Locate the cell with the specified text and output its (X, Y) center coordinate. 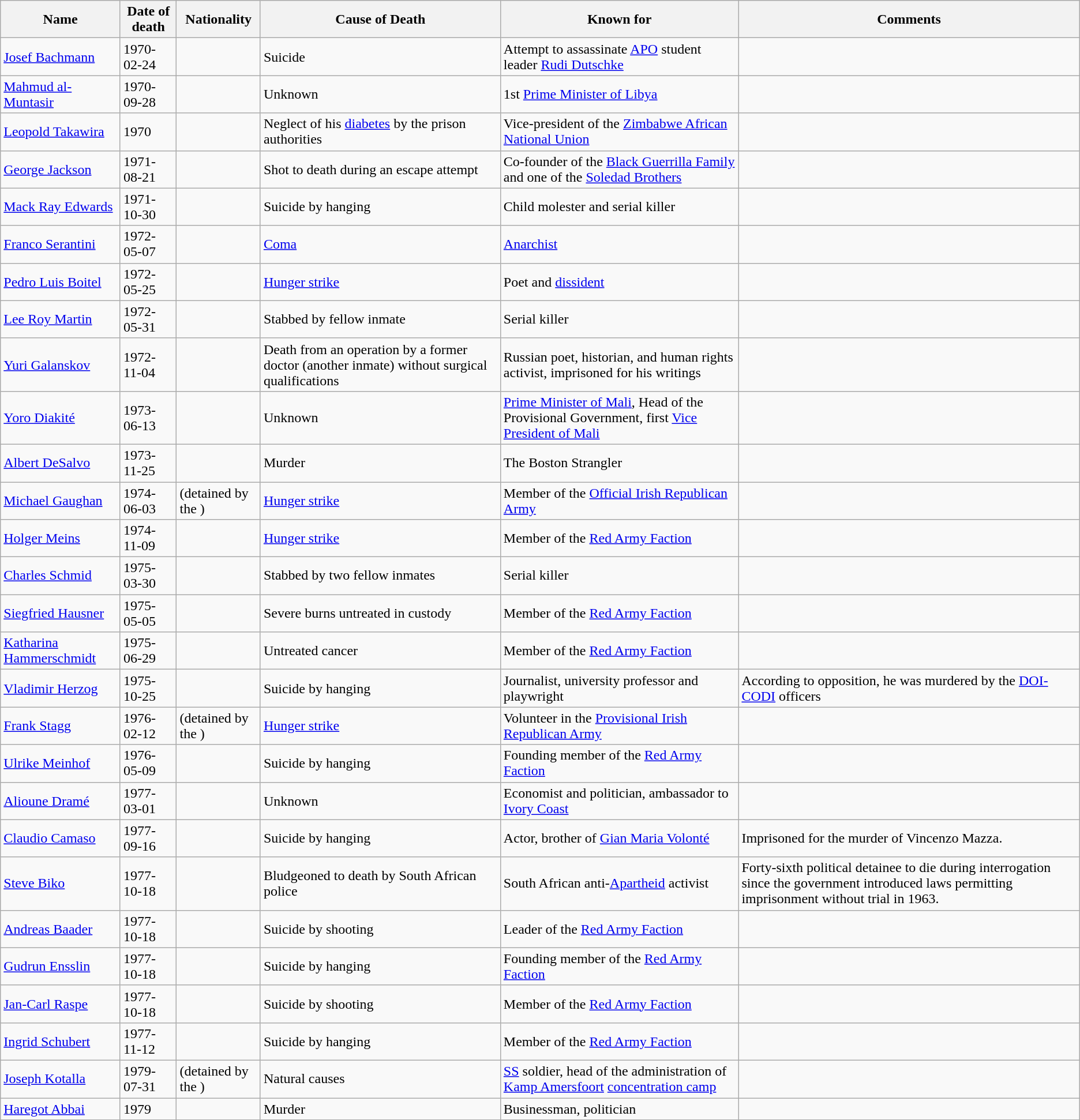
Severe burns untreated in custody (380, 614)
1975-06-29 (148, 651)
Yoro Diakité (61, 418)
Leopold Takawira (61, 131)
Prime Minister of Mali, Head of the Provisional Government, first Vice President of Mali (620, 418)
Mahmud al-Muntasir (61, 95)
1973-06-13 (148, 418)
1970 (148, 131)
SS soldier, head of the administration of Kamp Amersfoort concentration camp (620, 1078)
Pedro Luis Boitel (61, 281)
Forty-sixth political detainee to die during interrogation since the government introduced laws permitting imprisonment without trial in 1963. (909, 884)
1st Prime Minister of Libya (620, 95)
1976-02-12 (148, 726)
Stabbed by two fellow inmates (380, 576)
According to opposition, he was murdered by the DOI-CODI officers (909, 689)
Child molester and serial killer (620, 206)
Neglect of his diabetes by the prison authorities (380, 131)
Haregot Abbai (61, 1109)
Steve Biko (61, 884)
1977-09-16 (148, 839)
Josef Bachmann (61, 57)
Coma (380, 245)
Claudio Camaso (61, 839)
1979-07-31 (148, 1078)
Michael Gaughan (61, 501)
Yuri Galanskov (61, 364)
Franco Serantini (61, 245)
Natural causes (380, 1078)
1970-02-24 (148, 57)
Bludgeoned to death by South African police (380, 884)
Known for (620, 20)
Nationality (218, 20)
1972-05-07 (148, 245)
Ulrike Meinhof (61, 764)
South African anti-Apartheid activist (620, 884)
Alioune Dramé (61, 800)
Member of the Official Irish Republican Army (620, 501)
Suicide (380, 57)
1976-05-09 (148, 764)
Joseph Kotalla (61, 1078)
Economist and politician, ambassador to Ivory Coast (620, 800)
1973-11-25 (148, 463)
Ingrid Schubert (61, 1042)
Vice-president of the Zimbabwe African National Union (620, 131)
Cause of Death (380, 20)
Jan-Carl Raspe (61, 1004)
Albert DeSalvo (61, 463)
Mack Ray Edwards (61, 206)
Charles Schmid (61, 576)
Shot to death during an escape attempt (380, 170)
Death from an operation by a former doctor (another inmate) without surgical qualifications (380, 364)
Co-founder of the Black Guerrilla Family and one of the Soledad Brothers (620, 170)
Businessman, politician (620, 1109)
Name (61, 20)
Holger Meins (61, 539)
1977-03-01 (148, 800)
1975-10-25 (148, 689)
1974-06-03 (148, 501)
Anarchist (620, 245)
Andreas Baader (61, 929)
Siegfried Hausner (61, 614)
Untreated cancer (380, 651)
The Boston Strangler (620, 463)
1972-05-31 (148, 320)
1975-05-05 (148, 614)
1975-03-30 (148, 576)
Frank Stagg (61, 726)
Russian poet, historian, and human rights activist, imprisoned for his writings (620, 364)
1974-11-09 (148, 539)
Comments (909, 20)
Leader of the Red Army Faction (620, 929)
1977-11-12 (148, 1042)
Vladimir Herzog (61, 689)
1972-05-25 (148, 281)
Date of death (148, 20)
Actor, brother of Gian Maria Volonté (620, 839)
1971-08-21 (148, 170)
Katharina Hammerschmidt (61, 651)
Stabbed by fellow inmate (380, 320)
Volunteer in the Provisional Irish Republican Army (620, 726)
1979 (148, 1109)
1972-11-04 (148, 364)
Imprisoned for the murder of Vincenzo Mazza. (909, 839)
Poet and dissident (620, 281)
George Jackson (61, 170)
Attempt to assassinate APO student leader Rudi Dutschke (620, 57)
Lee Roy Martin (61, 320)
1970-09-28 (148, 95)
Gudrun Ensslin (61, 967)
1971-10-30 (148, 206)
Journalist, university professor and playwright (620, 689)
